Extract the [X, Y] coordinate from the center of the cell holding the provided text.  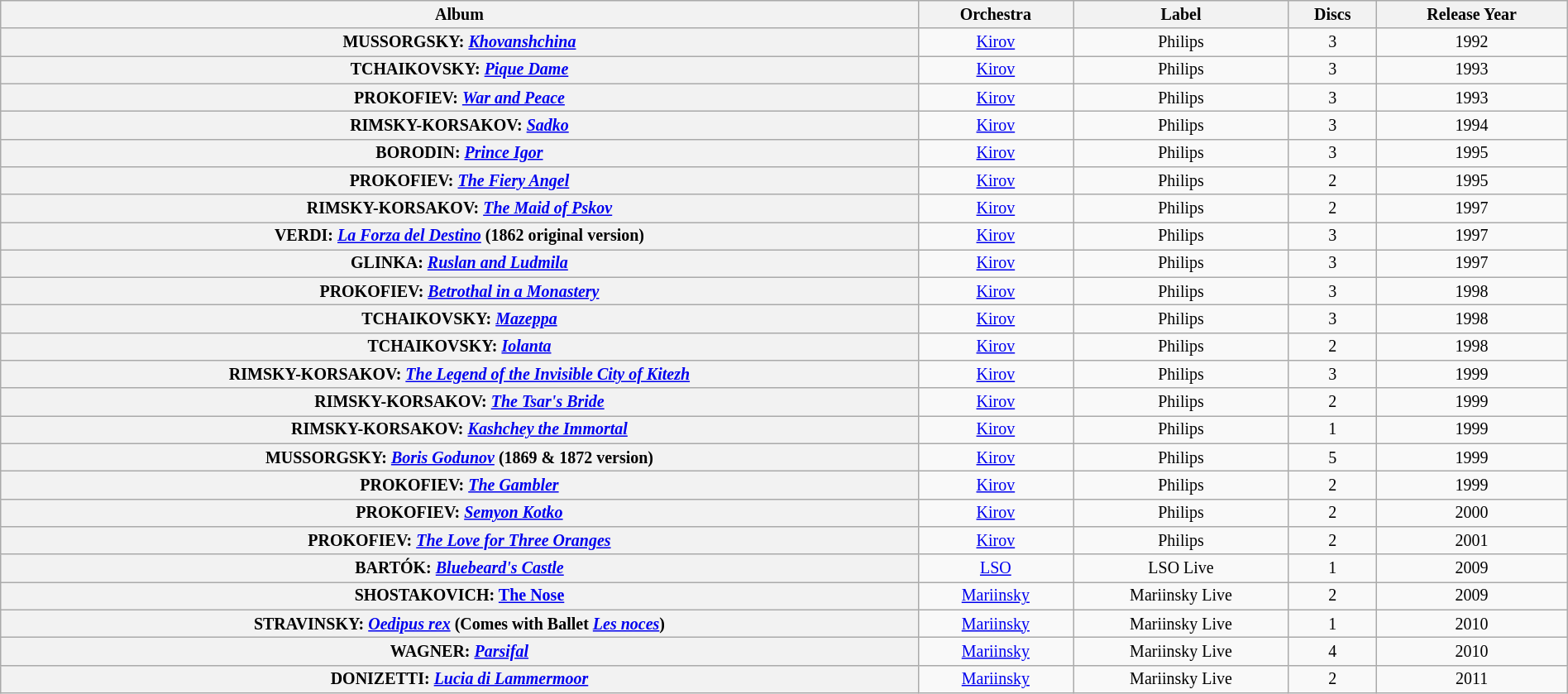
SHOSTAKOVICH: The Nose [460, 596]
Discs [1332, 15]
MUSSORGSKY: Boris Godunov (1869 & 1872 version) [460, 458]
1992 [1472, 43]
DONIZETTI: Lucia di Lammermoor [460, 678]
LSO Live [1181, 567]
LSO [996, 567]
PROKOFIEV: Semyon Kotko [460, 513]
Release Year [1472, 15]
PROKOFIEV: War and Peace [460, 98]
RIMSKY-KORSAKOV: Sadko [460, 126]
TCHAIKOVSKY: Mazeppa [460, 319]
GLINKA: Ruslan and Ludmila [460, 263]
PROKOFIEV: The Gambler [460, 485]
MUSSORGSKY: Khovanshchina [460, 43]
BARTÓK: Bluebeard's Castle [460, 567]
PROKOFIEV: The Love for Three Oranges [460, 541]
4 [1332, 652]
RIMSKY-KORSAKOV: The Tsar's Bride [460, 402]
PROKOFIEV: Betrothal in a Monastery [460, 291]
2001 [1472, 541]
RIMSKY-KORSAKOV: Kashchey the Immortal [460, 430]
PROKOFIEV: The Fiery Angel [460, 180]
BORODIN: Prince Igor [460, 152]
STRAVINSKY: Oedipus rex (Comes with Ballet Les noces) [460, 624]
VERDI: La Forza del Destino (1862 original version) [460, 237]
Album [460, 15]
5 [1332, 458]
1994 [1472, 126]
Orchestra [996, 15]
TCHAIKOVSKY: Iolanta [460, 347]
WAGNER: Parsifal [460, 652]
TCHAIKOVSKY: Pique Dame [460, 69]
RIMSKY-KORSAKOV: The Legend of the Invisible City of Kitezh [460, 374]
2000 [1472, 513]
RIMSKY-KORSAKOV: The Maid of Pskov [460, 208]
2011 [1472, 678]
Label [1181, 15]
